Pinpoint the cell where the given text exists, returning its [X, Y] midpoint coordinate. 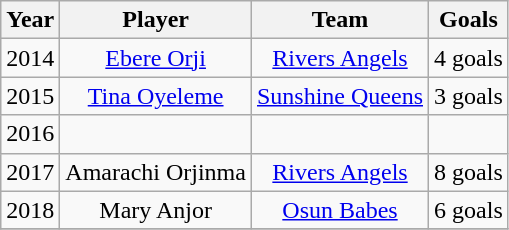
2014 [30, 58]
4 goals [469, 58]
Ebere Orji [156, 58]
2017 [30, 172]
2018 [30, 210]
Mary Anjor [156, 210]
Sunshine Queens [340, 96]
6 goals [469, 210]
8 goals [469, 172]
3 goals [469, 96]
Player [156, 20]
Year [30, 20]
Amarachi Orjinma [156, 172]
Team [340, 20]
2015 [30, 96]
2016 [30, 134]
Osun Babes [340, 210]
Tina Oyeleme [156, 96]
Goals [469, 20]
